Extract the (x, y) coordinate from the center of the cell holding the provided text.  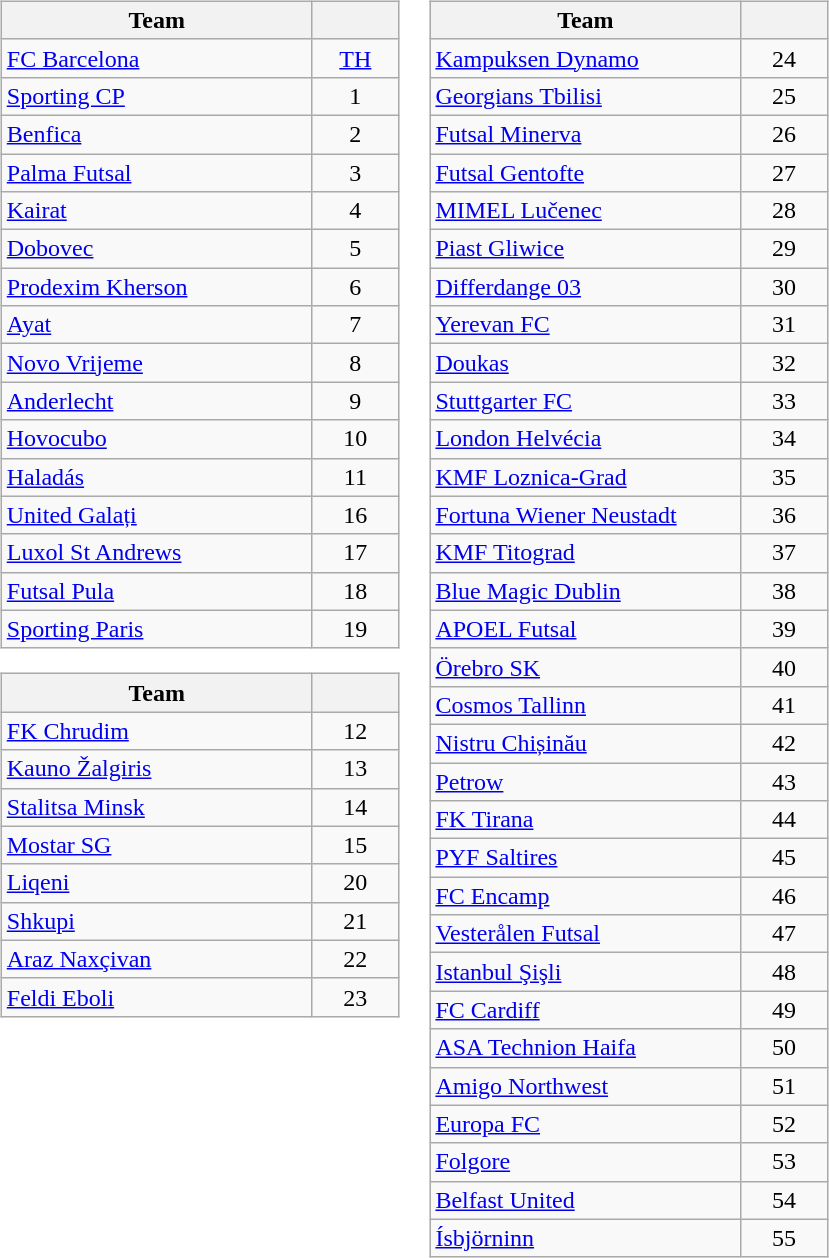
30 (784, 287)
Ísbjörninn (586, 1238)
Örebro SK (586, 667)
Haladás (156, 477)
5 (355, 249)
Folgore (586, 1162)
Doukas (586, 363)
Futsal Minerva (586, 134)
37 (784, 553)
Anderlecht (156, 401)
ASA Technion Haifa (586, 1048)
10 (355, 439)
7 (355, 325)
Differdange 03 (586, 287)
Kampuksen Dynamo (586, 58)
11 (355, 477)
Cosmos Tallinn (586, 705)
45 (784, 858)
Sporting CP (156, 96)
31 (784, 325)
KMF Loznica-Grad (586, 477)
Piast Gliwice (586, 249)
3 (355, 173)
36 (784, 515)
Futsal Gentofte (586, 173)
25 (784, 96)
Luxol St Andrews (156, 553)
Ayat (156, 325)
48 (784, 972)
51 (784, 1086)
20 (355, 883)
53 (784, 1162)
Nistru Chișinău (586, 743)
46 (784, 896)
12 (355, 731)
29 (784, 249)
21 (355, 921)
18 (355, 591)
Belfast United (586, 1200)
9 (355, 401)
22 (355, 959)
Yerevan FC (586, 325)
FK Tirana (586, 820)
Fortuna Wiener Neustadt (586, 515)
Benfica (156, 134)
23 (355, 997)
14 (355, 807)
Georgians Tbilisi (586, 96)
43 (784, 781)
13 (355, 769)
15 (355, 845)
Futsal Pula (156, 591)
Prodexim Kherson (156, 287)
FC Encamp (586, 896)
50 (784, 1048)
52 (784, 1124)
44 (784, 820)
Liqeni (156, 883)
27 (784, 173)
Dobovec (156, 249)
38 (784, 591)
26 (784, 134)
Kairat (156, 211)
Istanbul Şişli (586, 972)
41 (784, 705)
London Helvécia (586, 439)
55 (784, 1238)
47 (784, 934)
Hovocubo (156, 439)
TH (355, 58)
FK Chrudim (156, 731)
Stalitsa Minsk (156, 807)
1 (355, 96)
MIMEL Lučenec (586, 211)
6 (355, 287)
8 (355, 363)
Vesterålen Futsal (586, 934)
PYF Saltires (586, 858)
Petrow (586, 781)
Europa FC (586, 1124)
35 (784, 477)
Shkupi (156, 921)
Feldi Eboli (156, 997)
33 (784, 401)
Stuttgarter FC (586, 401)
APOEL Futsal (586, 629)
United Galați (156, 515)
34 (784, 439)
Sporting Paris (156, 629)
16 (355, 515)
Amigo Northwest (586, 1086)
49 (784, 1010)
Araz Naxçivan (156, 959)
28 (784, 211)
2 (355, 134)
32 (784, 363)
Mostar SG (156, 845)
Palma Futsal (156, 173)
40 (784, 667)
Novo Vrijeme (156, 363)
Blue Magic Dublin (586, 591)
39 (784, 629)
42 (784, 743)
4 (355, 211)
17 (355, 553)
24 (784, 58)
FC Barcelona (156, 58)
FC Cardiff (586, 1010)
54 (784, 1200)
KMF Titograd (586, 553)
19 (355, 629)
Kauno Žalgiris (156, 769)
